Provide the (x, y) coordinate of the cell's center where the given text is located.  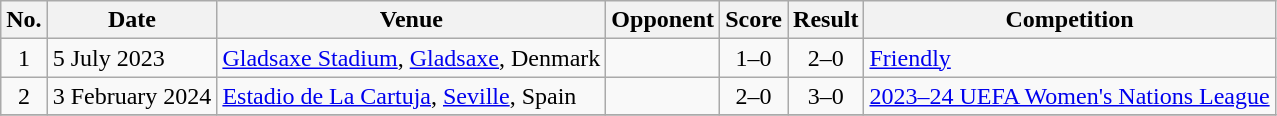
Friendly (1070, 58)
5 July 2023 (132, 58)
Estadio de La Cartuja, Seville, Spain (412, 96)
Result (826, 20)
Competition (1070, 20)
2023–24 UEFA Women's Nations League (1070, 96)
Gladsaxe Stadium, Gladsaxe, Denmark (412, 58)
Score (754, 20)
No. (24, 20)
Date (132, 20)
1–0 (754, 58)
3–0 (826, 96)
Venue (412, 20)
Opponent (663, 20)
3 February 2024 (132, 96)
1 (24, 58)
2 (24, 96)
